Search for the cell housing the specified text and yield its [x, y] center coordinate. 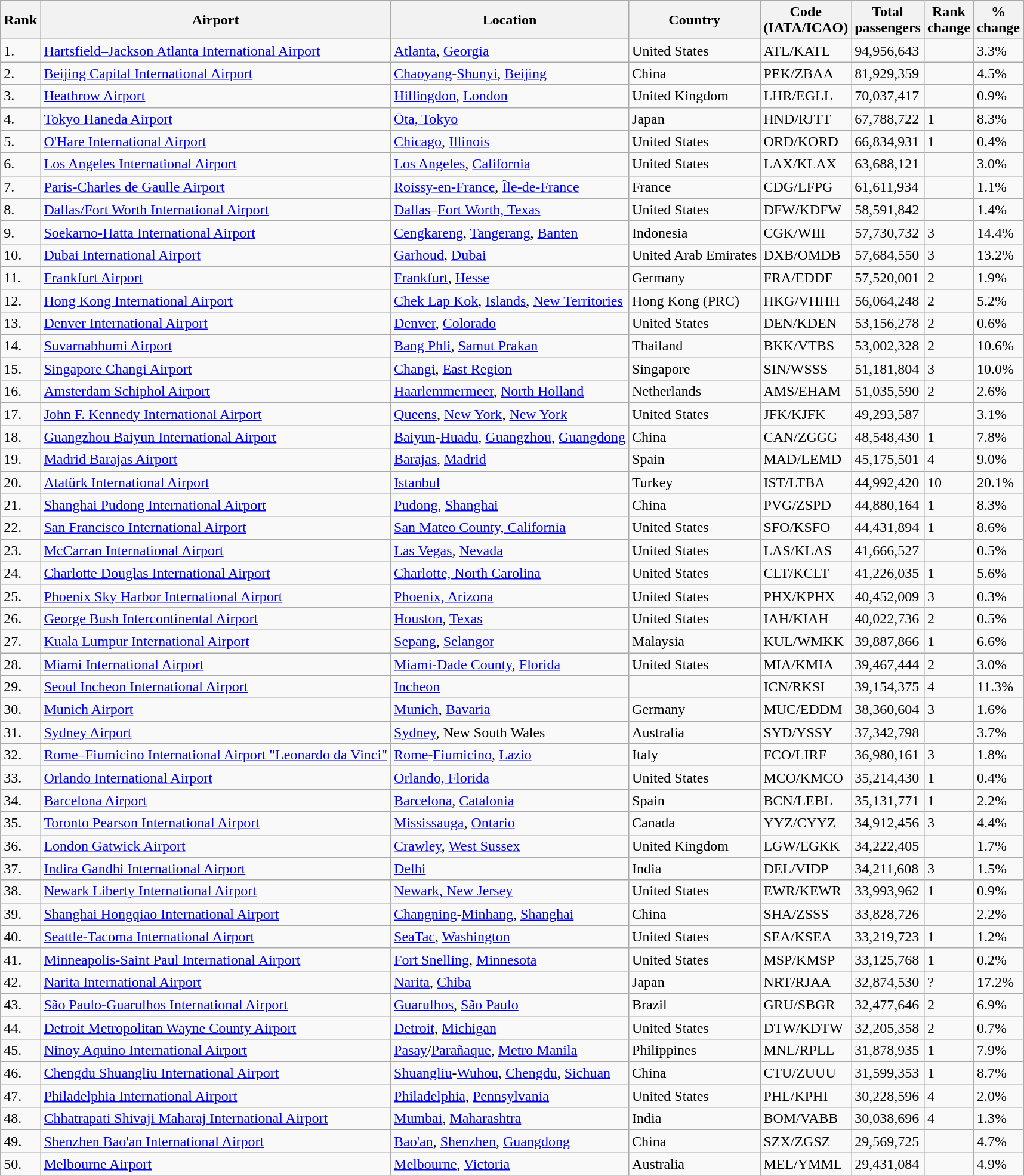
20.1% [998, 482]
29,431,084 [888, 1164]
Singapore [695, 369]
Canada [695, 823]
51,181,804 [888, 369]
Barcelona, Catalonia [510, 801]
MUC/EDDM [806, 710]
Hartsfield–Jackson Atlanta International Airport [216, 51]
19. [20, 460]
7.9% [998, 1051]
IAH/KIAH [806, 618]
39,887,866 [888, 641]
Rome–Fiumicino International Airport "Leonardo da Vinci" [216, 755]
Chaoyang-Shunyi, Beijing [510, 73]
34,211,608 [888, 869]
81,929,359 [888, 73]
San Francisco International Airport [216, 528]
ICN/RKSI [806, 687]
Rome-Fiumicino, Lazio [510, 755]
39,154,375 [888, 687]
13. [20, 324]
Roissy-en-France, Île-de-France [510, 187]
1.1% [998, 187]
LAX/KLAX [806, 164]
France [695, 187]
FRA/EDDF [806, 278]
Newark, New Jersey [510, 891]
63,688,121 [888, 164]
HND/RJTT [806, 119]
5. [20, 141]
Detroit Metropolitan Wayne County Airport [216, 1027]
32,874,530 [888, 982]
George Bush Intercontinental Airport [216, 618]
Incheon [510, 687]
33,219,723 [888, 937]
SIN/WSSS [806, 369]
11.3% [998, 687]
EWR/KEWR [806, 891]
41,226,035 [888, 573]
Chhatrapati Shivaji Maharaj International Airport [216, 1119]
Crawley, West Sussex [510, 846]
Orlando International Airport [216, 778]
DFW/KDFW [806, 210]
35,214,430 [888, 778]
3.7% [998, 732]
5.6% [998, 573]
Changi, East Region [510, 369]
Pudong, Shanghai [510, 505]
SYD/YSSY [806, 732]
1.2% [998, 937]
Suvarnabhumi Airport [216, 346]
35,131,771 [888, 801]
Miami International Airport [216, 664]
14.4% [998, 232]
Haarlemmermeer, North Holland [510, 392]
Shanghai Hongqiao International Airport [216, 914]
11. [20, 278]
LGW/EGKK [806, 846]
Denver International Airport [216, 324]
Turkey [695, 482]
AMS/EHAM [806, 392]
Thailand [695, 346]
43. [20, 1005]
Hong Kong (PRC) [695, 300]
McCarran International Airport [216, 550]
GRU/SBGR [806, 1005]
7. [20, 187]
1.3% [998, 1119]
Melbourne Airport [216, 1164]
1.7% [998, 846]
4. [20, 119]
57,520,001 [888, 278]
10 [949, 482]
Garhoud, Dubai [510, 255]
Toronto Pearson International Airport [216, 823]
94,956,643 [888, 51]
3.3% [998, 51]
Brazil [695, 1005]
DEN/KDEN [806, 324]
41,666,527 [888, 550]
Narita International Airport [216, 982]
Tokyo Haneda Airport [216, 119]
NRT/RJAA [806, 982]
58,591,842 [888, 210]
Munich, Bavaria [510, 710]
32,477,646 [888, 1005]
BOM/VABB [806, 1119]
56,064,248 [888, 300]
PHX/KPHX [806, 596]
33. [20, 778]
Totalpassengers [888, 20]
KUL/WMKK [806, 641]
53,002,328 [888, 346]
DEL/VIDP [806, 869]
1.6% [998, 710]
Miami-Dade County, Florida [510, 664]
Los Angeles International Airport [216, 164]
45. [20, 1051]
ORD/KORD [806, 141]
35. [20, 823]
Mumbai, Maharashtra [510, 1119]
40,022,736 [888, 618]
CAN/ZGGG [806, 437]
17. [20, 414]
28. [20, 664]
CGK/WIII [806, 232]
MEL/YMML [806, 1164]
51,035,590 [888, 392]
Baiyun-Huadu, Guangzhou, Guangdong [510, 437]
36. [20, 846]
3. [20, 96]
0.2% [998, 959]
45,175,501 [888, 460]
Shanghai Pudong International Airport [216, 505]
1.5% [998, 869]
0.7% [998, 1027]
31,599,353 [888, 1073]
44,992,420 [888, 482]
FCO/LIRF [806, 755]
Sydney Airport [216, 732]
SHA/ZSSS [806, 914]
30,228,596 [888, 1096]
32,205,358 [888, 1027]
61,611,934 [888, 187]
Beijing Capital International Airport [216, 73]
Hong Kong International Airport [216, 300]
44. [20, 1027]
HKG/VHHH [806, 300]
Rankchange [949, 20]
BCN/LEBL [806, 801]
John F. Kennedy International Airport [216, 414]
Heathrow Airport [216, 96]
42. [20, 982]
1.4% [998, 210]
66,834,931 [888, 141]
Frankfurt Airport [216, 278]
Guarulhos, São Paulo [510, 1005]
70,037,417 [888, 96]
4.7% [998, 1141]
0.3% [998, 596]
Bao'an, Shenzhen, Guangdong [510, 1141]
Indira Gandhi International Airport [216, 869]
33,125,768 [888, 959]
2.0% [998, 1096]
Frankfurt, Hesse [510, 278]
Chengdu Shuangliu International Airport [216, 1073]
PVG/ZSPD [806, 505]
3.1% [998, 414]
40,452,009 [888, 596]
Ōta, Tokyo [510, 119]
Charlotte Douglas International Airport [216, 573]
San Mateo County, California [510, 528]
1. [20, 51]
MNL/RPLL [806, 1051]
Singapore Changi Airport [216, 369]
IST/LTBA [806, 482]
50. [20, 1164]
39. [20, 914]
Chek Lap Kok, Islands, New Territories [510, 300]
Guangzhou Baiyun International Airport [216, 437]
MAD/LEMD [806, 460]
53,156,278 [888, 324]
Dallas/Fort Worth International Airport [216, 210]
Philadelphia, Pennsylvania [510, 1096]
Paris-Charles de Gaulle Airport [216, 187]
39,467,444 [888, 664]
Fort Snelling, Minnesota [510, 959]
Malaysia [695, 641]
24. [20, 573]
Amsterdam Schiphol Airport [216, 392]
9.0% [998, 460]
10. [20, 255]
São Paulo-Guarulhos International Airport [216, 1005]
Indonesia [695, 232]
49,293,587 [888, 414]
Ninoy Aquino International Airport [216, 1051]
Changning-Minhang, Shanghai [510, 914]
6.6% [998, 641]
1.8% [998, 755]
Dubai International Airport [216, 255]
33,828,726 [888, 914]
DXB/OMDB [806, 255]
Munich Airport [216, 710]
46. [20, 1073]
4.9% [998, 1164]
8. [20, 210]
6. [20, 164]
44,880,164 [888, 505]
0.6% [998, 324]
MSP/KMSP [806, 959]
33,993,962 [888, 891]
Queens, New York, New York [510, 414]
MCO/KMCO [806, 778]
8.7% [998, 1073]
Mississauga, Ontario [510, 823]
23. [20, 550]
38,360,604 [888, 710]
Dallas–Fort Worth, Texas [510, 210]
Istanbul [510, 482]
37. [20, 869]
JFK/KJFK [806, 414]
Delhi [510, 869]
10.0% [998, 369]
Houston, Texas [510, 618]
32. [20, 755]
26. [20, 618]
Soekarno-Hatta International Airport [216, 232]
? [949, 982]
48,548,430 [888, 437]
ATL/KATL [806, 51]
2.6% [998, 392]
MIA/KMIA [806, 664]
Los Angeles, California [510, 164]
22. [20, 528]
Rank [20, 20]
Cengkareng, Tangerang, Banten [510, 232]
Location [510, 20]
Airport [216, 20]
Atatürk International Airport [216, 482]
38. [20, 891]
Country [695, 20]
29. [20, 687]
Phoenix, Arizona [510, 596]
4.4% [998, 823]
SFO/KSFO [806, 528]
Newark Liberty International Airport [216, 891]
57,684,550 [888, 255]
Barajas, Madrid [510, 460]
34,912,456 [888, 823]
34. [20, 801]
57,730,732 [888, 232]
34,222,405 [888, 846]
PHL/KPHI [806, 1096]
Philadelphia International Airport [216, 1096]
CDG/LFPG [806, 187]
SZX/ZGSZ [806, 1141]
Phoenix Sky Harbor International Airport [216, 596]
21. [20, 505]
Las Vegas, Nevada [510, 550]
17.2% [998, 982]
LAS/KLAS [806, 550]
Code(IATA/ICAO) [806, 20]
25. [20, 596]
9. [20, 232]
Netherlands [695, 392]
7.8% [998, 437]
Detroit, Michigan [510, 1027]
31,878,935 [888, 1051]
40. [20, 937]
16. [20, 392]
4.5% [998, 73]
31. [20, 732]
44,431,894 [888, 528]
Denver, Colorado [510, 324]
Narita, Chiba [510, 982]
13.2% [998, 255]
Minneapolis-Saint Paul International Airport [216, 959]
30,038,696 [888, 1119]
Melbourne, Victoria [510, 1164]
2. [20, 73]
Philippines [695, 1051]
PEK/ZBAA [806, 73]
5.2% [998, 300]
LHR/EGLL [806, 96]
Barcelona Airport [216, 801]
20. [20, 482]
Madrid Barajas Airport [216, 460]
Orlando, Florida [510, 778]
36,980,161 [888, 755]
8.6% [998, 528]
Sepang, Selangor [510, 641]
CTU/ZUUU [806, 1073]
30. [20, 710]
BKK/VTBS [806, 346]
YYZ/CYYZ [806, 823]
67,788,722 [888, 119]
SEA/KSEA [806, 937]
41. [20, 959]
Charlotte, North Carolina [510, 573]
49. [20, 1141]
29,569,725 [888, 1141]
48. [20, 1119]
CLT/KCLT [806, 573]
Italy [695, 755]
18. [20, 437]
10.6% [998, 346]
Pasay/Parañaque, Metro Manila [510, 1051]
1.9% [998, 278]
14. [20, 346]
Atlanta, Georgia [510, 51]
Seoul Incheon International Airport [216, 687]
Shuangliu-Wuhou, Chengdu, Sichuan [510, 1073]
London Gatwick Airport [216, 846]
SeaTac, Washington [510, 937]
27. [20, 641]
6.9% [998, 1005]
Bang Phli, Samut Prakan [510, 346]
United Arab Emirates [695, 255]
47. [20, 1096]
Hillingdon, London [510, 96]
37,342,798 [888, 732]
Seattle-Tacoma International Airport [216, 937]
Kuala Lumpur International Airport [216, 641]
%change [998, 20]
Chicago, Illinois [510, 141]
Sydney, New South Wales [510, 732]
12. [20, 300]
O'Hare International Airport [216, 141]
Shenzhen Bao'an International Airport [216, 1141]
15. [20, 369]
DTW/KDTW [806, 1027]
